Detect which cell encompasses the target text, then output its (x, y) center coordinate. 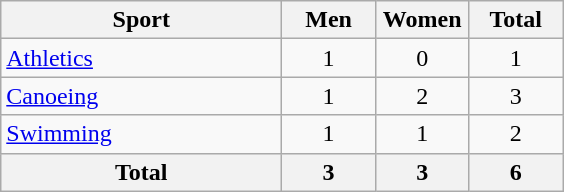
Athletics (142, 58)
Swimming (142, 134)
6 (516, 172)
Men (329, 20)
Sport (142, 20)
0 (422, 58)
Canoeing (142, 96)
Women (422, 20)
